Return the [X, Y] coordinate for the center point of the cell that contains the specified text.  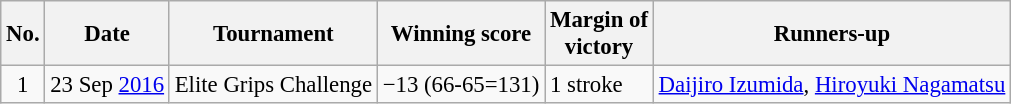
Daijiro Izumida, Hiroyuki Nagamatsu [832, 85]
Margin ofvictory [600, 34]
Date [107, 34]
1 [23, 85]
1 stroke [600, 85]
No. [23, 34]
−13 (66-65=131) [460, 85]
23 Sep 2016 [107, 85]
Elite Grips Challenge [273, 85]
Runners-up [832, 34]
Winning score [460, 34]
Tournament [273, 34]
